Search for the cell housing the specified text and yield its (x, y) center coordinate. 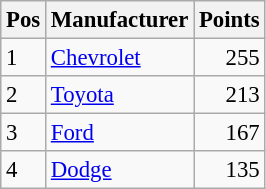
Dodge (120, 170)
Points (230, 20)
167 (230, 133)
Ford (120, 133)
3 (24, 133)
Pos (24, 20)
135 (230, 170)
Toyota (120, 95)
Manufacturer (120, 20)
1 (24, 58)
Chevrolet (120, 58)
213 (230, 95)
255 (230, 58)
2 (24, 95)
4 (24, 170)
